Find where the given text appears and provide that cell's center as [X, Y] coordinate. 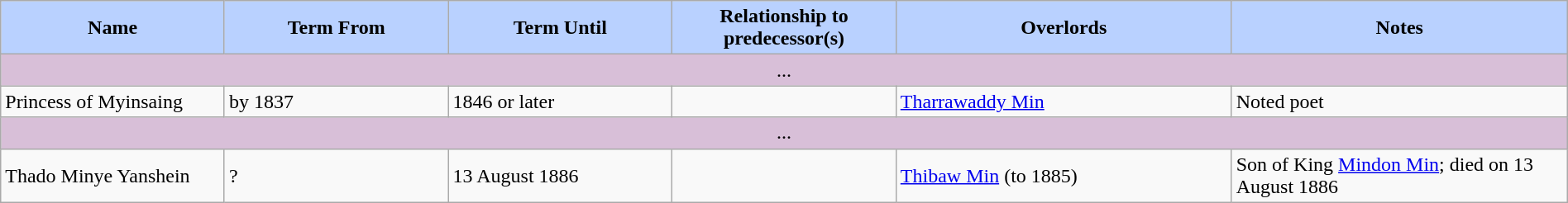
by 1837 [336, 101]
Son of King Mindon Min; died on 13 August 1886 [1399, 175]
Noted poet [1399, 101]
Term Until [561, 28]
Term From [336, 28]
Overlords [1064, 28]
Name [112, 28]
13 August 1886 [561, 175]
Relationship to predecessor(s) [784, 28]
Notes [1399, 28]
Thibaw Min (to 1885) [1064, 175]
? [336, 175]
Tharrawaddy Min [1064, 101]
1846 or later [561, 101]
Thado Minye Yanshein [112, 175]
Princess of Myinsaing [112, 101]
